Locate the cell with the specified text and output its (x, y) center coordinate. 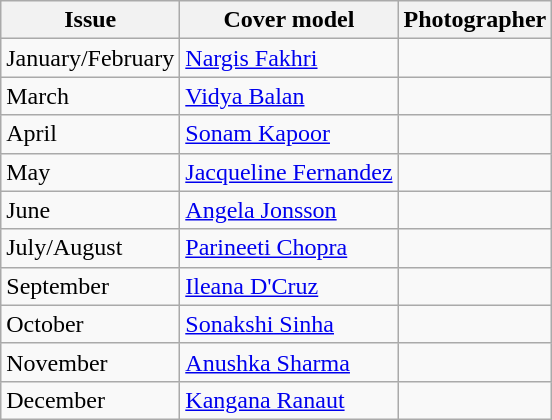
June (90, 210)
May (90, 172)
Vidya Balan (289, 96)
April (90, 134)
October (90, 324)
September (90, 286)
Anushka Sharma (289, 362)
Issue (90, 20)
Kangana Ranaut (289, 400)
Sonam Kapoor (289, 134)
July/August (90, 248)
December (90, 400)
Nargis Fakhri (289, 58)
November (90, 362)
Sonakshi Sinha (289, 324)
March (90, 96)
Jacqueline Fernandez (289, 172)
Photographer (475, 20)
Ileana D'Cruz (289, 286)
January/February (90, 58)
Parineeti Chopra (289, 248)
Angela Jonsson (289, 210)
Cover model (289, 20)
